Locate the cell with the specified text and output its [X, Y] center coordinate. 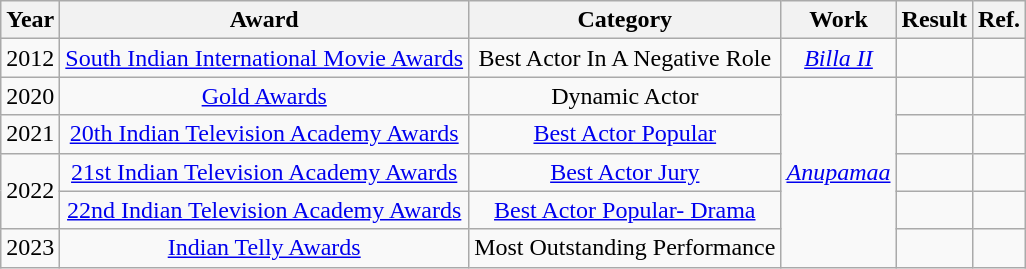
Category [625, 20]
Award [264, 20]
Most Outstanding Performance [625, 248]
Best Actor Popular [625, 134]
Indian Telly Awards [264, 248]
Dynamic Actor [625, 96]
Anupamaa [838, 172]
21st Indian Television Academy Awards [264, 172]
2020 [30, 96]
2021 [30, 134]
Best Actor In A Negative Role [625, 58]
22nd Indian Television Academy Awards [264, 210]
Result [934, 20]
Work [838, 20]
South Indian International Movie Awards [264, 58]
Year [30, 20]
2012 [30, 58]
Best Actor Jury [625, 172]
Ref. [998, 20]
Gold Awards [264, 96]
20th Indian Television Academy Awards [264, 134]
Best Actor Popular- Drama [625, 210]
2023 [30, 248]
2022 [30, 191]
Billa II [838, 58]
